Return [x, y] of the center of cell containing provided text 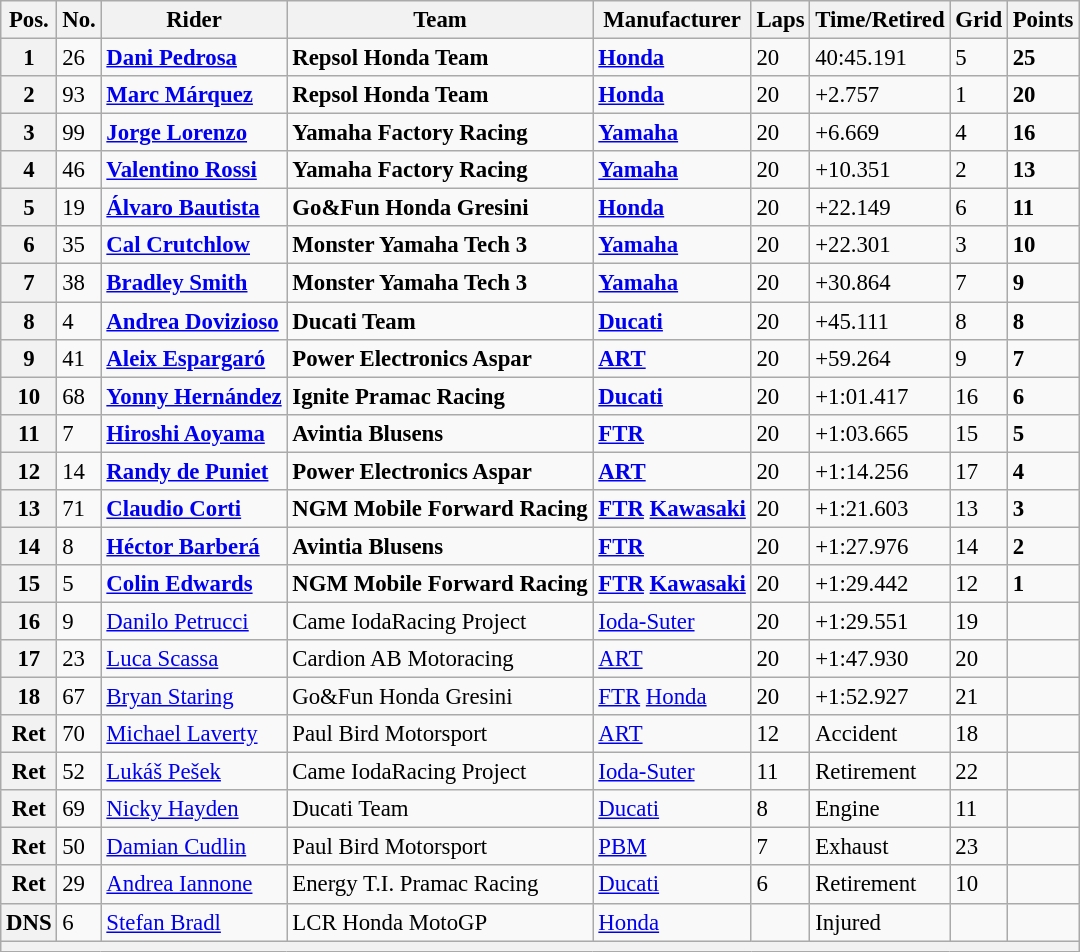
Danilo Petrucci [194, 621]
46 [79, 170]
+1:14.256 [880, 471]
+22.149 [880, 208]
Damian Cudlin [194, 847]
Claudio Corti [194, 509]
PBM [672, 847]
Rider [194, 20]
+30.864 [880, 283]
Exhaust [880, 847]
Points [1042, 20]
Nicky Hayden [194, 809]
Randy de Puniet [194, 471]
Team [440, 20]
25 [1042, 58]
Yonny Hernández [194, 396]
Hiroshi Aoyama [194, 433]
+1:52.927 [880, 697]
Pos. [29, 20]
Cardion AB Motoracing [440, 659]
Energy T.I. Pramac Racing [440, 885]
50 [79, 847]
Manufacturer [672, 20]
LCR Honda MotoGP [440, 922]
Ignite Pramac Racing [440, 396]
+1:01.417 [880, 396]
Valentino Rossi [194, 170]
FTR Honda [672, 697]
+2.757 [880, 95]
DNS [29, 922]
+6.669 [880, 133]
+1:27.976 [880, 546]
Time/Retired [880, 20]
+22.301 [880, 245]
Engine [880, 809]
Injured [880, 922]
Luca Scassa [194, 659]
Lukáš Pešek [194, 772]
67 [79, 697]
+1:29.442 [880, 584]
+1:47.930 [880, 659]
Stefan Bradl [194, 922]
Laps [780, 20]
+10.351 [880, 170]
68 [79, 396]
41 [79, 358]
+1:03.665 [880, 433]
Accident [880, 734]
Colin Edwards [194, 584]
40:45.191 [880, 58]
71 [79, 509]
35 [79, 245]
93 [79, 95]
52 [79, 772]
Bryan Staring [194, 697]
Dani Pedrosa [194, 58]
Andrea Iannone [194, 885]
Cal Crutchlow [194, 245]
Michael Laverty [194, 734]
No. [79, 20]
Grid [978, 20]
22 [978, 772]
Marc Márquez [194, 95]
21 [978, 697]
26 [79, 58]
69 [79, 809]
29 [79, 885]
+59.264 [880, 358]
+45.111 [880, 321]
70 [79, 734]
Bradley Smith [194, 283]
+1:29.551 [880, 621]
99 [79, 133]
Álvaro Bautista [194, 208]
Andrea Dovizioso [194, 321]
Aleix Espargaró [194, 358]
+1:21.603 [880, 509]
Héctor Barberá [194, 546]
38 [79, 283]
Jorge Lorenzo [194, 133]
